For the text-containing cell, return its midpoint in (x, y) coordinate format. 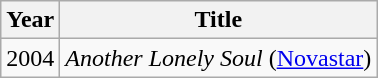
Another Lonely Soul (Novastar) (218, 58)
Year (30, 20)
2004 (30, 58)
Title (218, 20)
